Scan for the cell matching the given text and deliver its [X, Y] coordinate at center. 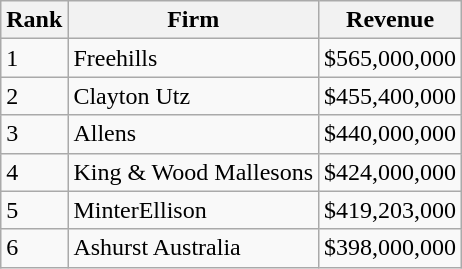
6 [34, 248]
1 [34, 58]
Clayton Utz [194, 96]
King & Wood Mallesons [194, 172]
4 [34, 172]
$419,203,000 [390, 210]
$424,000,000 [390, 172]
$455,400,000 [390, 96]
3 [34, 134]
$565,000,000 [390, 58]
Allens [194, 134]
Freehills [194, 58]
MinterEllison [194, 210]
Firm [194, 20]
$440,000,000 [390, 134]
Rank [34, 20]
Ashurst Australia [194, 248]
2 [34, 96]
5 [34, 210]
Revenue [390, 20]
$398,000,000 [390, 248]
